Search for the cell housing the specified text and yield its [X, Y] center coordinate. 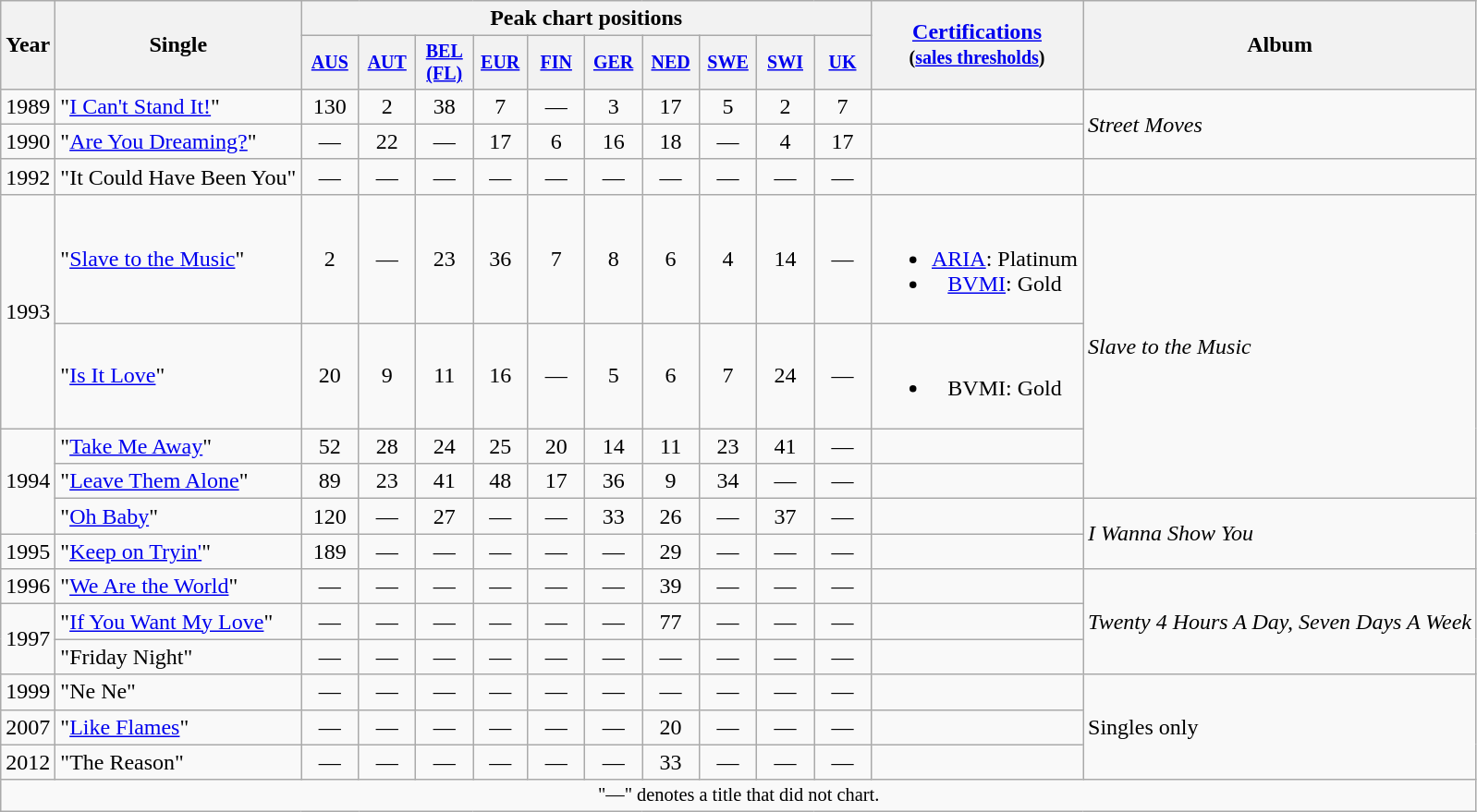
AUT [387, 63]
ARIA: PlatinumBVMI: Gold [976, 259]
37 [786, 516]
"Leave Them Alone" [178, 481]
3 [614, 106]
SWE [728, 63]
52 [330, 446]
Certifications(sales thresholds) [976, 45]
28 [387, 446]
BEL(FL) [445, 63]
1999 [28, 692]
"The Reason" [178, 762]
1990 [28, 141]
48 [501, 481]
Single [178, 45]
"Like Flames" [178, 727]
38 [445, 106]
Year [28, 45]
"Are You Dreaming?" [178, 141]
189 [330, 551]
Peak chart positions [586, 18]
39 [671, 587]
"It Could Have Been You" [178, 176]
34 [728, 481]
Album [1280, 45]
1997 [28, 639]
26 [671, 516]
29 [671, 551]
89 [330, 481]
1995 [28, 551]
8 [614, 259]
2012 [28, 762]
AUS [330, 63]
Street Moves [1280, 124]
18 [671, 141]
I Wanna Show You [1280, 534]
22 [387, 141]
"If You Want My Love" [178, 622]
1992 [28, 176]
"I Can't Stand It!" [178, 106]
SWI [786, 63]
Singles only [1280, 727]
"Is It Love" [178, 377]
"Take Me Away" [178, 446]
1996 [28, 587]
2007 [28, 727]
130 [330, 106]
UK [843, 63]
120 [330, 516]
"Friday Night" [178, 657]
"We Are the World" [178, 587]
"Keep on Tryin'" [178, 551]
BVMI: Gold [976, 377]
25 [501, 446]
77 [671, 622]
"Oh Baby" [178, 516]
GER [614, 63]
EUR [501, 63]
"—" denotes a title that did not chart. [739, 795]
NED [671, 63]
"Ne Ne" [178, 692]
1993 [28, 310]
Slave to the Music [1280, 345]
27 [445, 516]
Twenty 4 Hours A Day, Seven Days A Week [1280, 622]
FIN [556, 63]
1994 [28, 481]
"Slave to the Music" [178, 259]
1989 [28, 106]
